Search for the cell housing the specified text and yield its (x, y) center coordinate. 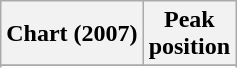
Chart (2007) (72, 34)
Peak position (189, 34)
